Find where the given text appears and provide that cell's center as [X, Y] coordinate. 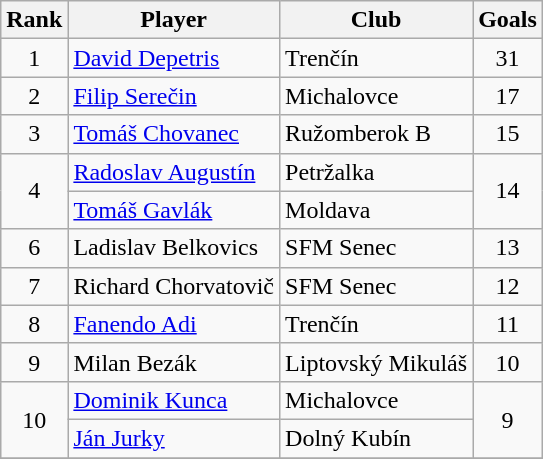
17 [508, 96]
2 [34, 96]
Rank [34, 20]
6 [34, 248]
Milan Bezák [174, 362]
14 [508, 191]
Goals [508, 20]
Tomáš Chovanec [174, 134]
31 [508, 58]
12 [508, 286]
Ružomberok B [376, 134]
1 [34, 58]
4 [34, 191]
Fanendo Adi [174, 324]
8 [34, 324]
Tomáš Gavlák [174, 210]
Richard Chorvatovič [174, 286]
3 [34, 134]
11 [508, 324]
Filip Serečin [174, 96]
Liptovský Mikuláš [376, 362]
Dolný Kubín [376, 438]
15 [508, 134]
Moldava [376, 210]
13 [508, 248]
Ján Jurky [174, 438]
Player [174, 20]
Petržalka [376, 172]
David Depetris [174, 58]
7 [34, 286]
Radoslav Augustín [174, 172]
Dominik Kunca [174, 400]
Ladislav Belkovics [174, 248]
Club [376, 20]
